Capture the cell that displays the provided text and extract its (X, Y) central coordinate. 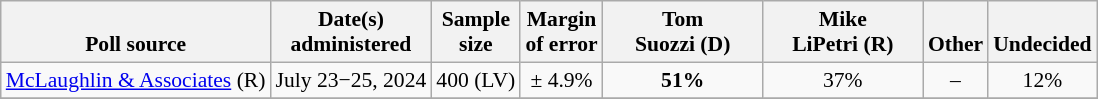
July 23−25, 2024 (350, 80)
McLaughlin & Associates (R) (136, 80)
Samplesize (476, 32)
Other (956, 32)
Marginof error (561, 32)
Date(s)administered (350, 32)
37% (843, 80)
12% (1042, 80)
Undecided (1042, 32)
– (956, 80)
Poll source (136, 32)
TomSuozzi (D) (683, 32)
MikeLiPetri (R) (843, 32)
± 4.9% (561, 80)
400 (LV) (476, 80)
51% (683, 80)
